Provide the [x, y] coordinate of the cell's center where the given text is located.  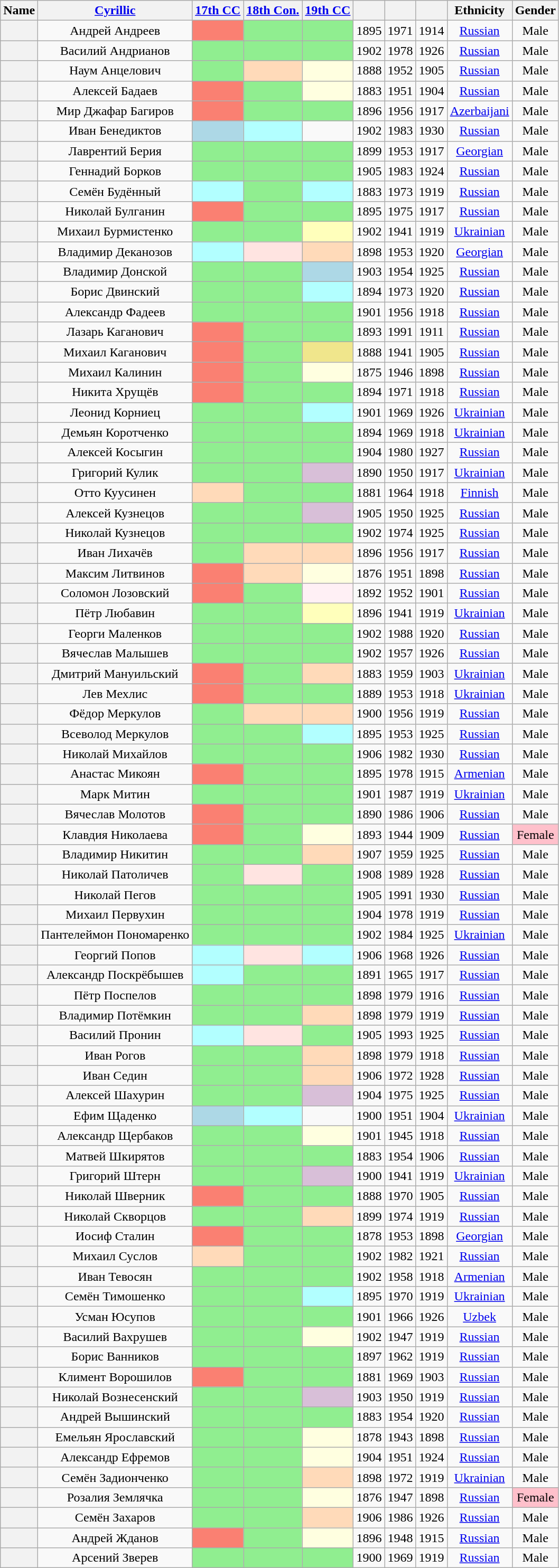
Владимир Никитин [115, 854]
1911 [431, 332]
Василий Андрианов [115, 51]
Арсений Зверев [115, 1558]
1966 [400, 1317]
1988 [400, 634]
Алексей Бадаев [115, 91]
Пантелеймон Пономаренко [115, 935]
Михаил Каганович [115, 352]
Михаил Калинин [115, 372]
Cyrillic [115, 11]
Владимир Донской [115, 272]
Пётр Поспелов [115, 995]
Алексей Косыгин [115, 452]
1909 [431, 834]
Николай Шверник [115, 1196]
Finnish [480, 493]
Андрей Вышинский [115, 1417]
Василий Вахрушев [115, 1337]
Андрей Жданов [115, 1538]
Михаил Бурмистенко [115, 231]
1875 [369, 372]
Gender [535, 11]
Григорий Кулик [115, 473]
Николай Кузнецов [115, 533]
Семён Тимошенко [115, 1297]
Семён Будённый [115, 191]
Семён Захаров [115, 1517]
Соломон Лозовский [115, 593]
1943 [400, 1437]
Борис Двинский [115, 292]
Вячеслав Малышев [115, 654]
Иван Рогов [115, 1055]
Лев Мехлис [115, 694]
1965 [400, 975]
1892 [369, 593]
1889 [369, 694]
Леонид Корниец [115, 412]
Николай Пегов [115, 895]
Фёдор Меркулов [115, 714]
Владимир Потёмкин [115, 1015]
Геннадий Борков [115, 171]
Борис Ванников [115, 1357]
Иван Лихачёв [115, 553]
1957 [400, 654]
Владимир Деканозов [115, 252]
Отто Куусинен [115, 493]
Иван Седин [115, 1075]
1980 [400, 452]
1908 [369, 874]
Семён Задионченко [115, 1477]
Ethnicity [480, 11]
1968 [400, 955]
1948 [400, 1538]
1989 [400, 874]
Георги Маленков [115, 634]
17th CC [218, 11]
1891 [369, 975]
1944 [400, 834]
Ефим Щаденко [115, 1116]
Николай Вознесенский [115, 1397]
Александр Ефремов [115, 1457]
Вячеслав Молотов [115, 814]
18th Con. [273, 11]
Александр Щербаков [115, 1136]
Пётр Любавин [115, 613]
Андрей Андреев [115, 31]
Наум Анцелович [115, 71]
Никита Хрущёв [115, 392]
Алексей Шахурин [115, 1095]
1927 [431, 452]
Анастас Микоян [115, 774]
Uzbek [480, 1317]
1897 [369, 1357]
Александр Поскрёбышев [115, 975]
1964 [400, 493]
Лазарь Каганович [115, 332]
Матвей Шкирятов [115, 1156]
Усман Юсупов [115, 1317]
Клавдия Николаева [115, 834]
Name [19, 11]
Azerbaijani [480, 111]
Николай Скворцов [115, 1216]
Иван Бенедиктов [115, 131]
Лаврентий Берия [115, 151]
Демьян Коротченко [115, 432]
Дмитрий Мануильский [115, 674]
Розалия Землячка [115, 1497]
19th CC [328, 11]
Алексей Кузнецов [115, 513]
Василий Пронин [115, 1035]
1962 [400, 1357]
1907 [369, 854]
1987 [400, 794]
Михаил Первухин [115, 915]
Николай Михайлов [115, 754]
1958 [400, 1277]
Марк Митин [115, 794]
1921 [431, 1257]
1916 [431, 995]
Максим Литвинов [115, 573]
Георгий Попов [115, 955]
1945 [400, 1136]
1914 [431, 31]
Климент Ворошилов [115, 1377]
Иосиф Сталин [115, 1236]
Николай Булганин [115, 211]
Мир Джафар Багиров [115, 111]
Михаил Суслов [115, 1257]
1993 [400, 1035]
Николай Патоличев [115, 874]
Иван Тевосян [115, 1277]
Емельян Ярославский [115, 1437]
Григорий Штерн [115, 1176]
Всеволод Меркулов [115, 734]
1984 [400, 935]
1946 [400, 372]
Александр Фадеев [115, 312]
